Identify which cell holds the provided text, then report its [X, Y] central coordinate. 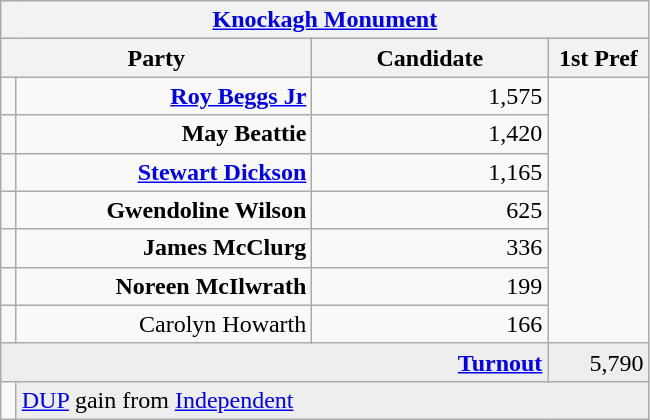
Noreen McIlwrath [164, 286]
1,165 [430, 172]
Turnout [274, 362]
625 [430, 210]
Knockagh Monument [325, 20]
199 [430, 286]
1,420 [430, 134]
5,790 [598, 362]
Stewart Dickson [164, 172]
166 [430, 324]
May Beattie [164, 134]
336 [430, 248]
1,575 [430, 96]
Candidate [430, 58]
DUP gain from Independent [332, 400]
1st Pref [598, 58]
Gwendoline Wilson [164, 210]
James McClurg [164, 248]
Carolyn Howarth [164, 324]
Party [156, 58]
Roy Beggs Jr [164, 96]
